Provide the (x, y) coordinate of the cell's center where the given text is located.  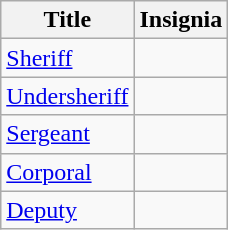
Undersheriff (68, 96)
Insignia (181, 20)
Title (68, 20)
Sheriff (68, 58)
Sergeant (68, 134)
Deputy (68, 210)
Corporal (68, 172)
